Pinpoint the cell where the given text exists, returning its [X, Y] midpoint coordinate. 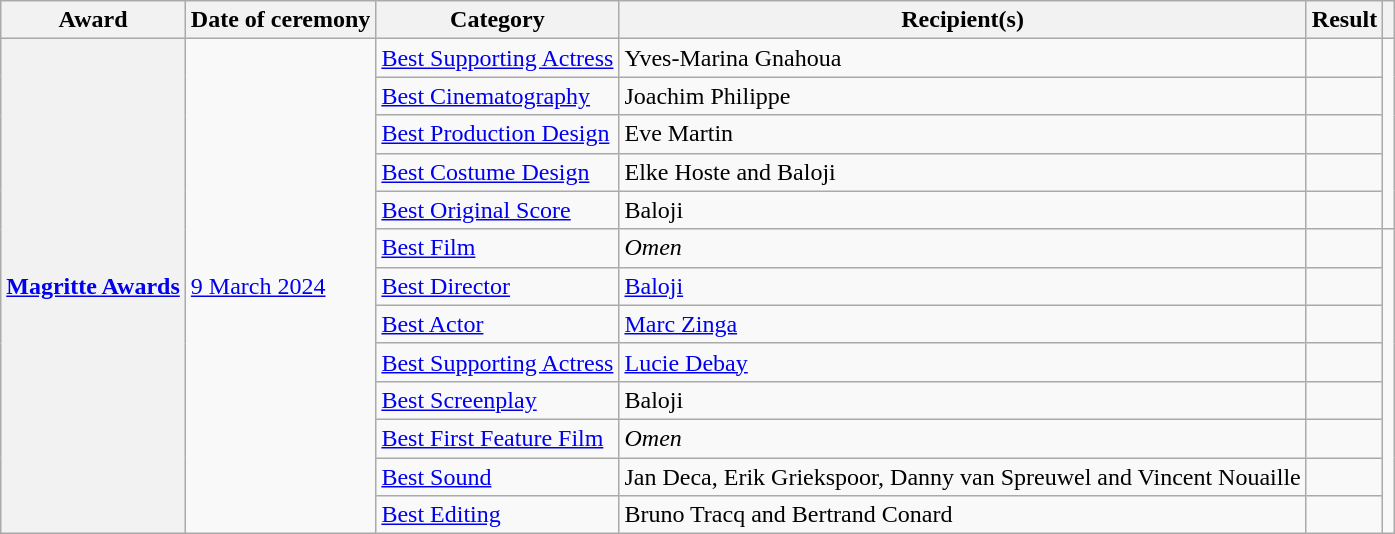
Magritte Awards [94, 286]
Best Production Design [498, 134]
Category [498, 20]
Award [94, 20]
Best First Feature Film [498, 438]
Best Actor [498, 324]
Best Director [498, 286]
Joachim Philippe [962, 96]
Lucie Debay [962, 362]
Best Original Score [498, 210]
Jan Deca, Erik Griekspoor, Danny van Spreuwel and Vincent Nouaille [962, 477]
Marc Zinga [962, 324]
Best Screenplay [498, 400]
Best Sound [498, 477]
Best Cinematography [498, 96]
Date of ceremony [280, 20]
9 March 2024 [280, 286]
Yves-Marina Gnahoua [962, 58]
Best Editing [498, 515]
Elke Hoste and Baloji [962, 172]
Result [1344, 20]
Eve Martin [962, 134]
Best Costume Design [498, 172]
Best Film [498, 248]
Bruno Tracq and Bertrand Conard [962, 515]
Recipient(s) [962, 20]
